Identify which cell holds the provided text, then report its [X, Y] central coordinate. 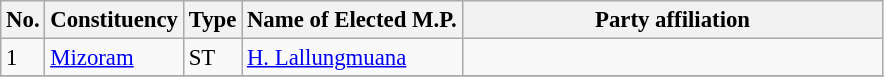
H. Lallungmuana [352, 58]
No. [23, 20]
Mizoram [114, 58]
Party affiliation [672, 20]
Name of Elected M.P. [352, 20]
1 [23, 58]
ST [212, 58]
Constituency [114, 20]
Type [212, 20]
